Return the (x, y) coordinate for the center point of the cell that contains the specified text.  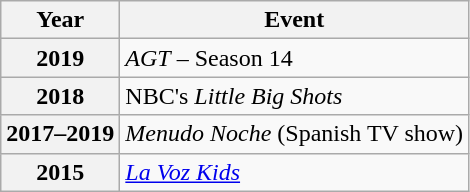
AGT – Season 14 (294, 58)
2015 (60, 172)
NBC's Little Big Shots (294, 96)
Year (60, 20)
La Voz Kids (294, 172)
2019 (60, 58)
2018 (60, 96)
Menudo Noche (Spanish TV show) (294, 134)
2017–2019 (60, 134)
Event (294, 20)
